Search for the cell housing the specified text and yield its [X, Y] center coordinate. 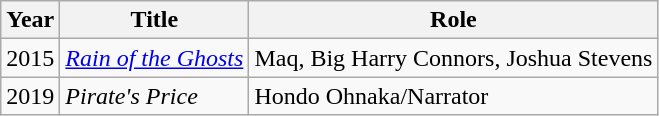
2019 [30, 96]
2015 [30, 58]
Year [30, 20]
Rain of the Ghosts [154, 58]
Role [454, 20]
Title [154, 20]
Maq, Big Harry Connors, Joshua Stevens [454, 58]
Pirate's Price [154, 96]
Hondo Ohnaka/Narrator [454, 96]
